Capture the cell that displays the provided text and extract its (x, y) central coordinate. 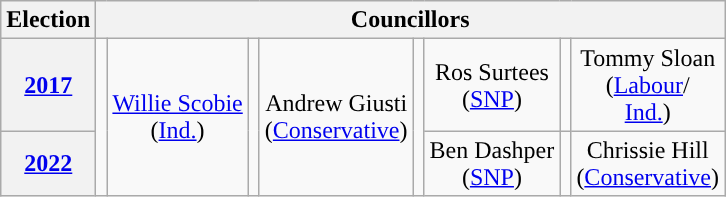
Ben Dashper(SNP) (492, 164)
2017 (48, 85)
Ros Surtees(SNP) (492, 85)
Election (48, 20)
Tommy Sloan(Labour/Ind.) (648, 85)
2022 (48, 164)
Councillors (410, 20)
Willie Scobie(Ind.) (178, 118)
Andrew Giusti(Conservative) (336, 118)
Chrissie Hill(Conservative) (648, 164)
